Detect which cell encompasses the target text, then output its (X, Y) center coordinate. 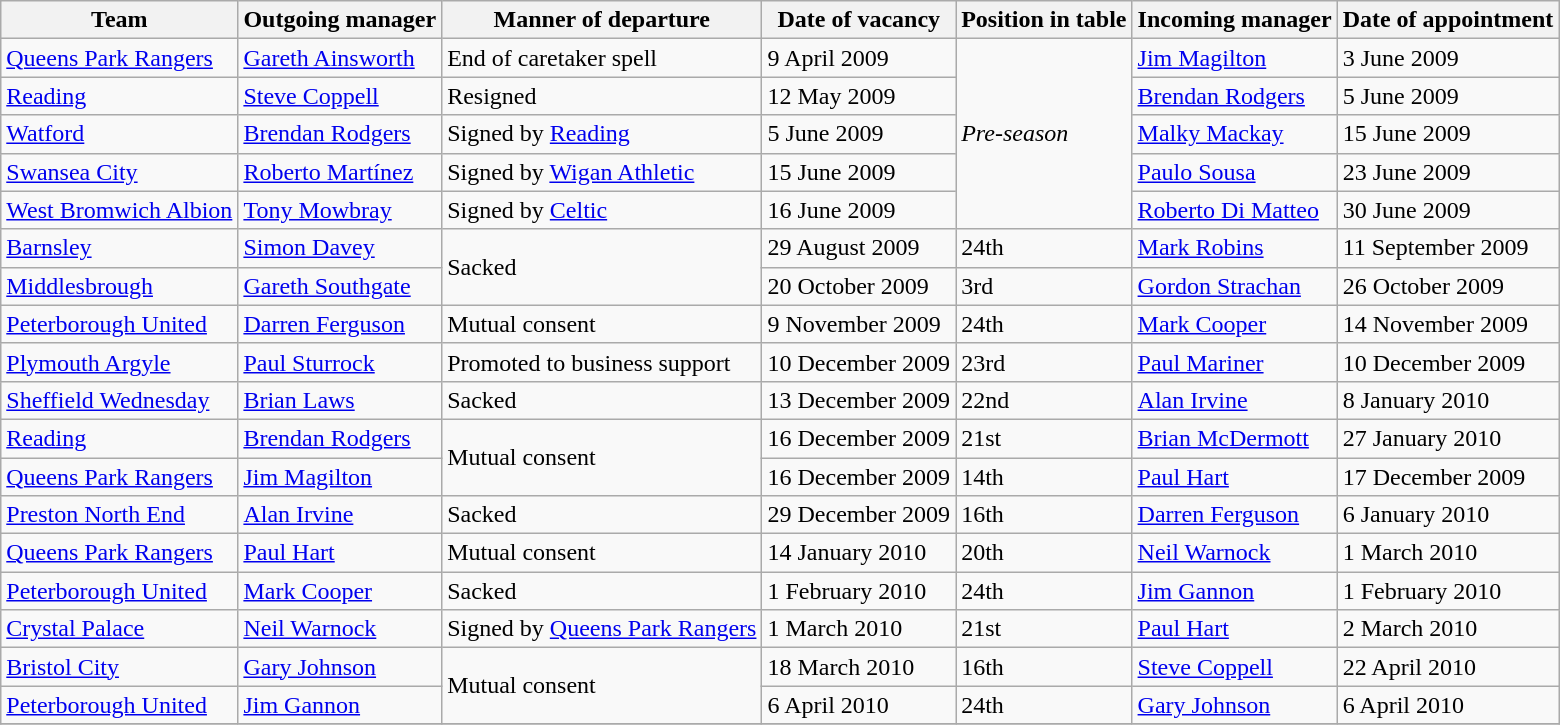
20th (1044, 553)
Brian Laws (340, 400)
29 August 2009 (859, 248)
Preston North End (120, 515)
Swansea City (120, 172)
22nd (1044, 400)
Plymouth Argyle (120, 362)
Barnsley (120, 248)
17 December 2009 (1448, 477)
Gordon Strachan (1234, 286)
Manner of departure (602, 20)
2 March 2010 (1448, 629)
Signed by Reading (602, 134)
Signed by Wigan Athletic (602, 172)
16 June 2009 (859, 210)
West Bromwich Albion (120, 210)
Team (120, 20)
14th (1044, 477)
30 June 2009 (1448, 210)
Promoted to business support (602, 362)
9 November 2009 (859, 324)
Paulo Sousa (1234, 172)
Simon Davey (340, 248)
3 June 2009 (1448, 58)
Sheffield Wednesday (120, 400)
12 May 2009 (859, 96)
Resigned (602, 96)
3rd (1044, 286)
Pre-season (1044, 134)
Middlesbrough (120, 286)
29 December 2009 (859, 515)
Paul Mariner (1234, 362)
Gareth Southgate (340, 286)
Outgoing manager (340, 20)
13 December 2009 (859, 400)
Signed by Queens Park Rangers (602, 629)
Mark Robins (1234, 248)
Malky Mackay (1234, 134)
Watford (120, 134)
Incoming manager (1234, 20)
Date of vacancy (859, 20)
6 January 2010 (1448, 515)
Bristol City (120, 667)
20 October 2009 (859, 286)
8 January 2010 (1448, 400)
Brian McDermott (1234, 438)
11 September 2009 (1448, 248)
23 June 2009 (1448, 172)
End of caretaker spell (602, 58)
Position in table (1044, 20)
Date of appointment (1448, 20)
Paul Sturrock (340, 362)
18 March 2010 (859, 667)
Roberto Martínez (340, 172)
23rd (1044, 362)
Roberto Di Matteo (1234, 210)
14 January 2010 (859, 553)
14 November 2009 (1448, 324)
Tony Mowbray (340, 210)
26 October 2009 (1448, 286)
Crystal Palace (120, 629)
Gareth Ainsworth (340, 58)
22 April 2010 (1448, 667)
Signed by Celtic (602, 210)
27 January 2010 (1448, 438)
9 April 2009 (859, 58)
